Extract the (x, y) coordinate from the center of the cell holding the provided text.  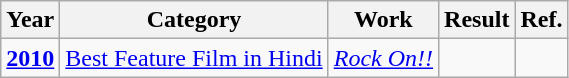
Rock On!! (383, 58)
Year (30, 20)
Ref. (542, 20)
2010 (30, 58)
Result (477, 20)
Work (383, 20)
Best Feature Film in Hindi (194, 58)
Category (194, 20)
